Provide the [x, y] coordinate of the cell's center where the given text is located.  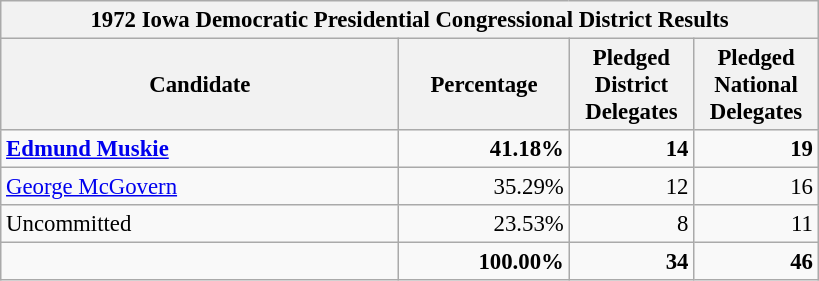
23.53% [484, 224]
Percentage [484, 85]
Pledged National Delegates [756, 85]
35.29% [484, 187]
34 [632, 262]
Edmund Muskie [200, 149]
16 [756, 187]
100.00% [484, 262]
8 [632, 224]
Pledged District Delegates [632, 85]
11 [756, 224]
1972 Iowa Democratic Presidential Congressional District Results [410, 20]
19 [756, 149]
41.18% [484, 149]
12 [632, 187]
14 [632, 149]
George McGovern [200, 187]
Candidate [200, 85]
46 [756, 262]
Uncommitted [200, 224]
